Identify which cell holds the provided text, then report its [X, Y] central coordinate. 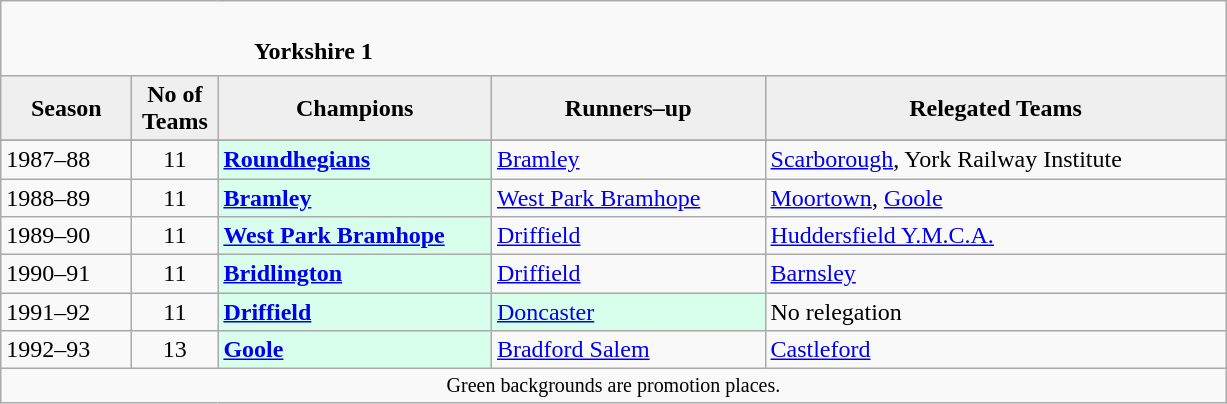
Relegated Teams [996, 108]
Runners–up [628, 108]
1989–90 [66, 236]
Champions [355, 108]
Season [66, 108]
1991–92 [66, 312]
Barnsley [996, 274]
No of Teams [175, 108]
Bridlington [355, 274]
1990–91 [66, 274]
Castleford [996, 350]
No relegation [996, 312]
Huddersfield Y.M.C.A. [996, 236]
13 [175, 350]
Moortown, Goole [996, 197]
Doncaster [628, 312]
Goole [355, 350]
1987–88 [66, 159]
Roundhegians [355, 159]
Green backgrounds are promotion places. [614, 386]
1992–93 [66, 350]
Scarborough, York Railway Institute [996, 159]
Bradford Salem [628, 350]
1988–89 [66, 197]
